For the text-containing cell, return its midpoint in [x, y] coordinate format. 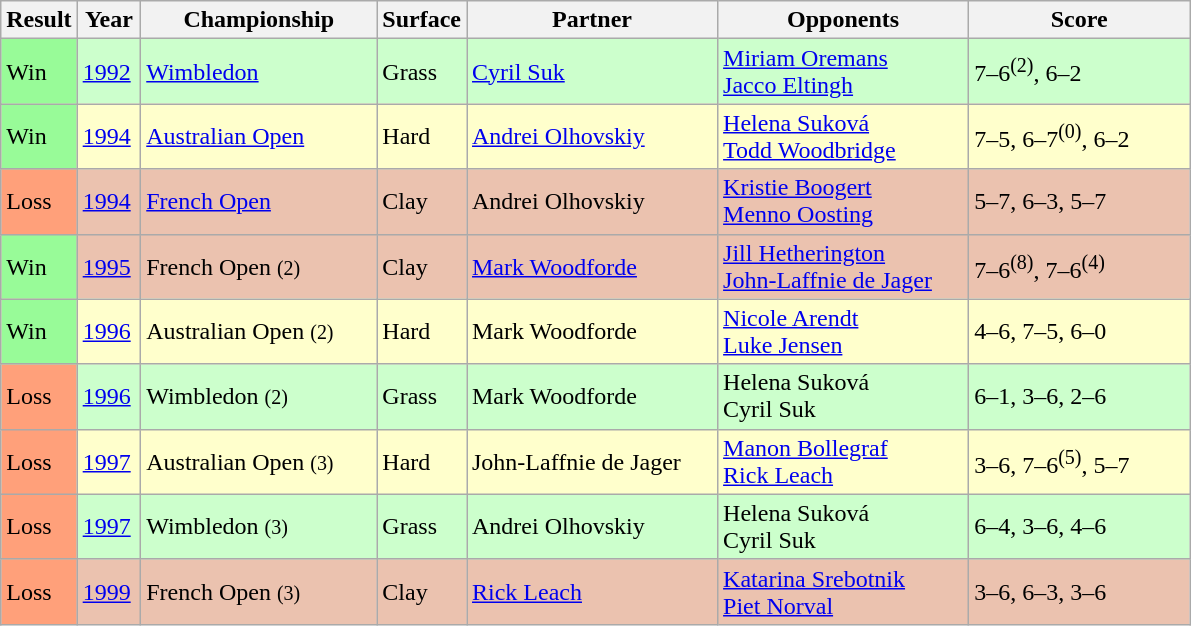
1992 [109, 72]
7–6(2), 6–2 [1080, 72]
Partner [592, 20]
4–6, 7–5, 6–0 [1080, 332]
Cyril Suk [592, 72]
Manon Bollegraf Rick Leach [844, 462]
6–4, 3–6, 4–6 [1080, 526]
7–6(8), 7–6(4) [1080, 266]
Helena Suková Todd Woodbridge [844, 136]
6–1, 3–6, 2–6 [1080, 396]
French Open [259, 202]
Surface [422, 20]
Rick Leach [592, 592]
Year [109, 20]
5–7, 6–3, 5–7 [1080, 202]
Wimbledon (2) [259, 396]
Wimbledon [259, 72]
Kristie Boogert Menno Oosting [844, 202]
Wimbledon (3) [259, 526]
1999 [109, 592]
Jill Hetherington John-Laffnie de Jager [844, 266]
French Open (2) [259, 266]
Score [1080, 20]
3–6, 6–3, 3–6 [1080, 592]
Championship [259, 20]
3–6, 7–6(5), 5–7 [1080, 462]
Australian Open [259, 136]
Australian Open (2) [259, 332]
Katarina Srebotnik Piet Norval [844, 592]
Opponents [844, 20]
Nicole Arendt Luke Jensen [844, 332]
Result [39, 20]
Miriam Oremans Jacco Eltingh [844, 72]
French Open (3) [259, 592]
John-Laffnie de Jager [592, 462]
1995 [109, 266]
Australian Open (3) [259, 462]
7–5, 6–7(0), 6–2 [1080, 136]
